Scan for the cell matching the given text and deliver its [X, Y] coordinate at center. 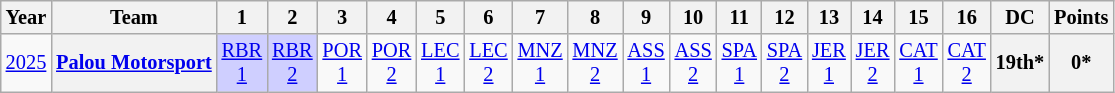
RBR1 [242, 63]
JER2 [873, 63]
ASS1 [646, 63]
0* [1081, 63]
2025 [26, 63]
CAT1 [918, 63]
ASS2 [694, 63]
Team [134, 17]
Palou Motorsport [134, 63]
LEC2 [488, 63]
16 [967, 17]
12 [784, 17]
SPA1 [740, 63]
19th* [1020, 63]
15 [918, 17]
3 [342, 17]
7 [540, 17]
POR1 [342, 63]
LEC1 [440, 63]
MNZ1 [540, 63]
SPA2 [784, 63]
DC [1020, 17]
MNZ2 [596, 63]
6 [488, 17]
4 [392, 17]
2 [292, 17]
CAT2 [967, 63]
Year [26, 17]
RBR2 [292, 63]
JER1 [829, 63]
10 [694, 17]
POR2 [392, 63]
Points [1081, 17]
9 [646, 17]
1 [242, 17]
5 [440, 17]
13 [829, 17]
11 [740, 17]
14 [873, 17]
8 [596, 17]
